From the cell containing the given text, extract its center point as (x, y) coordinate. 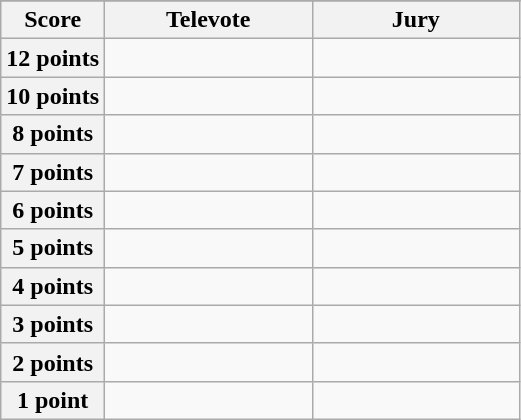
6 points (53, 210)
Jury (416, 20)
12 points (53, 58)
Televote (209, 20)
2 points (53, 362)
8 points (53, 134)
4 points (53, 286)
5 points (53, 248)
1 point (53, 400)
7 points (53, 172)
10 points (53, 96)
3 points (53, 324)
Score (53, 20)
